For the text-containing cell, return its midpoint in (x, y) coordinate format. 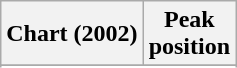
Peakposition (189, 34)
Chart (2002) (72, 34)
